Extract the (X, Y) coordinate from the center of the cell holding the provided text.  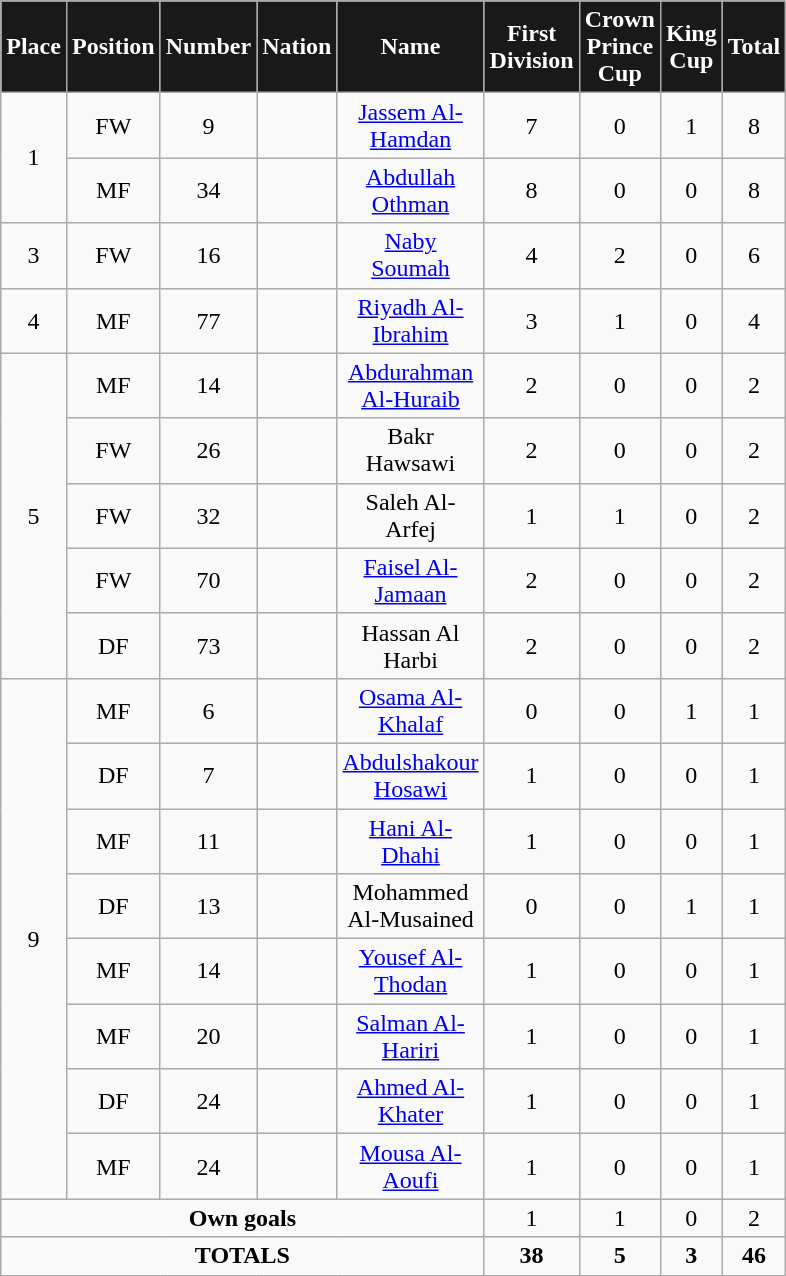
Mousa Al-Aoufi (410, 1166)
TOTALS (242, 1256)
Position (113, 47)
Name (410, 47)
Yousef Al-Thodan (410, 972)
Own goals (242, 1218)
11 (208, 840)
Naby Soumah (410, 256)
Abdurahman Al-Huraib (410, 386)
Total (754, 47)
Saleh Al-Arfej (410, 516)
Bakr Hawsawi (410, 450)
Riyadh Al-Ibrahim (410, 320)
Number (208, 47)
First Division (532, 47)
34 (208, 190)
Hassan Al Harbi (410, 646)
Mohammed Al-Musained (410, 906)
73 (208, 646)
Abdulshakour Hosawi (410, 776)
46 (754, 1256)
Jassem Al-Hamdan (410, 126)
Place (34, 47)
King Cup (691, 47)
32 (208, 516)
Abdullah Othman (410, 190)
13 (208, 906)
38 (532, 1256)
16 (208, 256)
Nation (297, 47)
Salman Al-Hariri (410, 1036)
Osama Al-Khalaf (410, 710)
20 (208, 1036)
26 (208, 450)
Ahmed Al-Khater (410, 1102)
77 (208, 320)
Hani Al-Dhahi (410, 840)
Faisel Al-Jamaan (410, 580)
70 (208, 580)
Crown Prince Cup (620, 47)
